Capture the cell that displays the provided text and extract its (x, y) central coordinate. 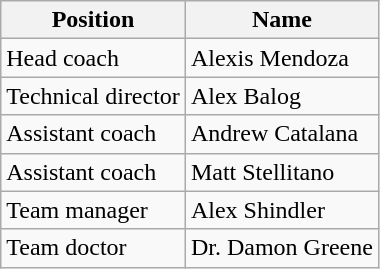
Technical director (94, 96)
Alexis Mendoza (282, 58)
Team doctor (94, 248)
Position (94, 20)
Dr. Damon Greene (282, 248)
Matt Stellitano (282, 172)
Alex Balog (282, 96)
Team manager (94, 210)
Name (282, 20)
Head coach (94, 58)
Andrew Catalana (282, 134)
Alex Shindler (282, 210)
